From the cell containing the given text, extract its center point as (x, y) coordinate. 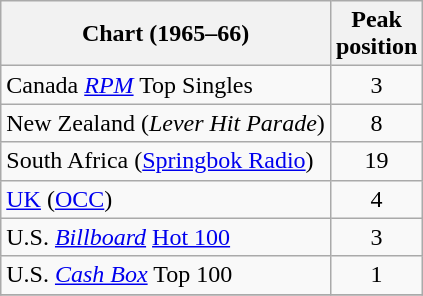
Canada RPM Top Singles (166, 85)
8 (376, 123)
South Africa (Springbok Radio) (166, 161)
Chart (1965–66) (166, 34)
1 (376, 275)
Peakposition (376, 34)
19 (376, 161)
U.S. Billboard Hot 100 (166, 237)
New Zealand (Lever Hit Parade) (166, 123)
U.S. Cash Box Top 100 (166, 275)
4 (376, 199)
UK (OCC) (166, 199)
